Scan for the cell matching the given text and deliver its [x, y] coordinate at center. 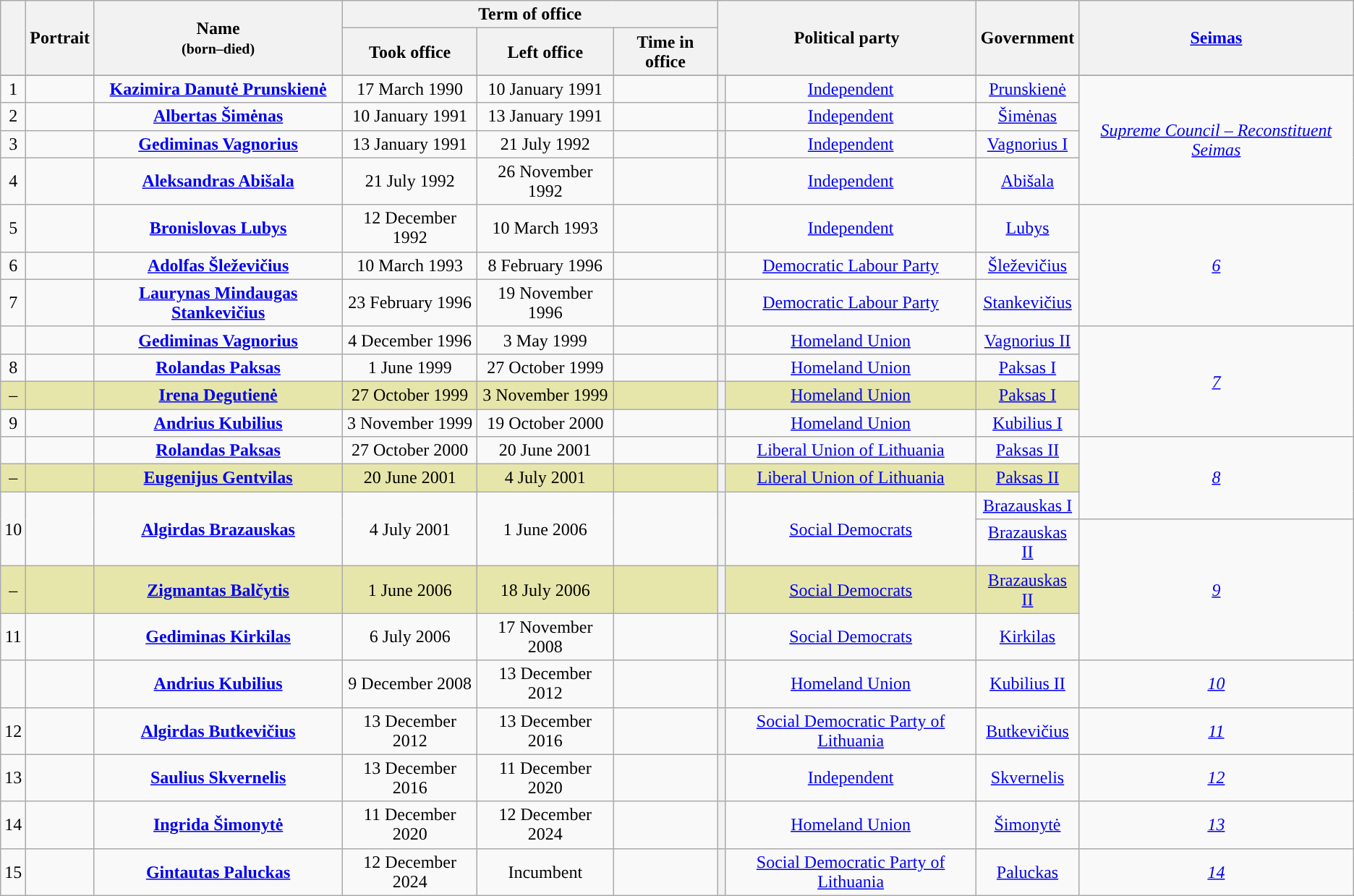
Kubilius I [1027, 423]
8 February 1996 [545, 265]
Šimonytė [1027, 824]
Algirdas Brazauskas [218, 529]
Supreme Council – Reconstituent Seimas [1217, 140]
3 [13, 144]
Name(born–died) [218, 38]
Incumbent [545, 872]
2 [13, 116]
Gintautas Paluckas [218, 872]
9 December 2008 [410, 684]
Eugenijus Gentvilas [218, 478]
5 [13, 229]
19 October 2000 [545, 423]
Šleževičius [1027, 265]
4 [13, 181]
Saulius Skvernelis [218, 778]
Adolfas Šleževičius [218, 265]
Prunskienė [1027, 89]
Zigmantas Balčytis [218, 590]
19 November 1996 [545, 302]
Left office [545, 52]
17 November 2008 [545, 636]
Irena Degutienė [218, 395]
17 March 1990 [410, 89]
4 December 1996 [410, 340]
Šimėnas [1027, 116]
Took office [410, 52]
15 [13, 872]
Abišala [1027, 181]
Paluckas [1027, 872]
Vagnorius I [1027, 144]
1 June 1999 [410, 367]
23 February 1996 [410, 302]
Time in office [665, 52]
Ingrida Šimonytė [218, 824]
Kirkilas [1027, 636]
Aleksandras Abišala [218, 181]
12 December 1992 [410, 229]
Kazimira Danutė Prunskienė [218, 89]
Seimas [1217, 38]
Butkevičius [1027, 730]
Portrait [60, 38]
Gediminas Kirkilas [218, 636]
Government [1027, 38]
Skvernelis [1027, 778]
Kubilius II [1027, 684]
Political party [847, 38]
27 October 2000 [410, 451]
Laurynas Mindaugas Stankevičius [218, 302]
26 November 1992 [545, 181]
Vagnorius II [1027, 340]
3 May 1999 [545, 340]
Term of office [530, 14]
Stankevičius [1027, 302]
Algirdas Butkevičius [218, 730]
Lubys [1027, 229]
1 [13, 89]
Brazauskas I [1027, 505]
Albertas Šimėnas [218, 116]
18 July 2006 [545, 590]
Bronislovas Lubys [218, 229]
6 July 2006 [410, 636]
